For the text-containing cell, return its midpoint in [X, Y] coordinate format. 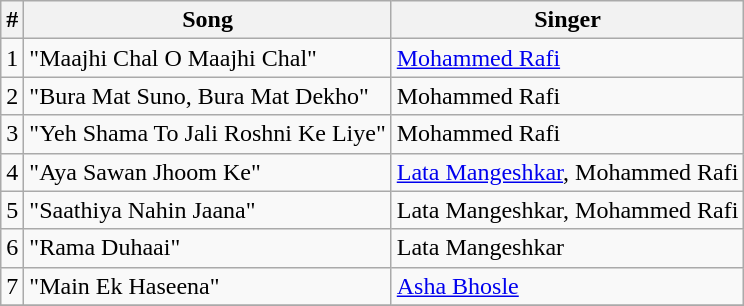
Lata Mangeshkar [568, 248]
Singer [568, 20]
6 [12, 248]
1 [12, 58]
Song [208, 20]
7 [12, 286]
"Maajhi Chal O Maajhi Chal" [208, 58]
4 [12, 172]
5 [12, 210]
"Aya Sawan Jhoom Ke" [208, 172]
"Saathiya Nahin Jaana" [208, 210]
3 [12, 134]
"Main Ek Haseena" [208, 286]
"Rama Duhaai" [208, 248]
2 [12, 96]
# [12, 20]
Asha Bhosle [568, 286]
"Yeh Shama To Jali Roshni Ke Liye" [208, 134]
"Bura Mat Suno, Bura Mat Dekho" [208, 96]
